Locate the cell with the specified text and output its (X, Y) center coordinate. 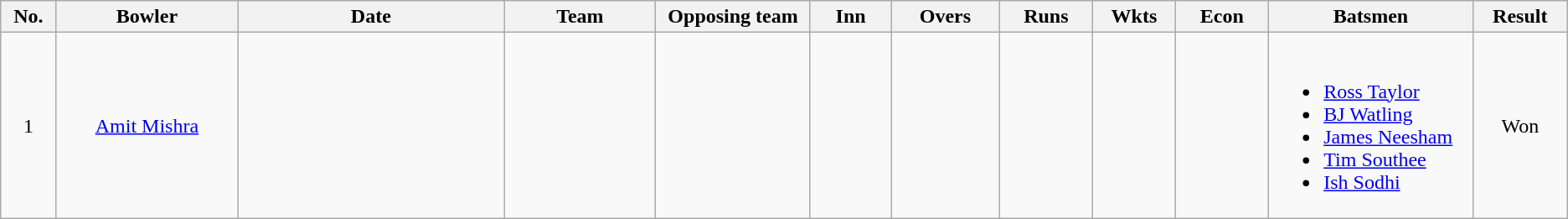
Wkts (1134, 17)
Amit Mishra (147, 126)
Ross TaylorBJ WatlingJames NeeshamTim SoutheeIsh Sodhi (1371, 126)
Date (371, 17)
1 (28, 126)
Opposing team (733, 17)
Inn (851, 17)
Batsmen (1371, 17)
Bowler (147, 17)
Overs (945, 17)
Econ (1222, 17)
No. (28, 17)
Result (1519, 17)
Won (1519, 126)
Team (580, 17)
Runs (1046, 17)
